Pinpoint the cell where the given text exists, returning its (x, y) midpoint coordinate. 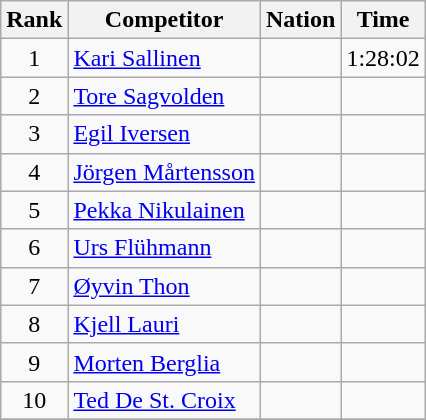
6 (34, 248)
Øyvin Thon (164, 286)
1:28:02 (383, 58)
Tore Sagvolden (164, 96)
Morten Berglia (164, 362)
9 (34, 362)
5 (34, 210)
Pekka Nikulainen (164, 210)
Time (383, 20)
Urs Flühmann (164, 248)
Competitor (164, 20)
Ted De St. Croix (164, 400)
Kjell Lauri (164, 324)
Jörgen Mårtensson (164, 172)
Nation (300, 20)
Rank (34, 20)
4 (34, 172)
1 (34, 58)
3 (34, 134)
8 (34, 324)
Kari Sallinen (164, 58)
Egil Iversen (164, 134)
7 (34, 286)
2 (34, 96)
10 (34, 400)
